Return the [X, Y] coordinate for the center point of the cell that contains the specified text.  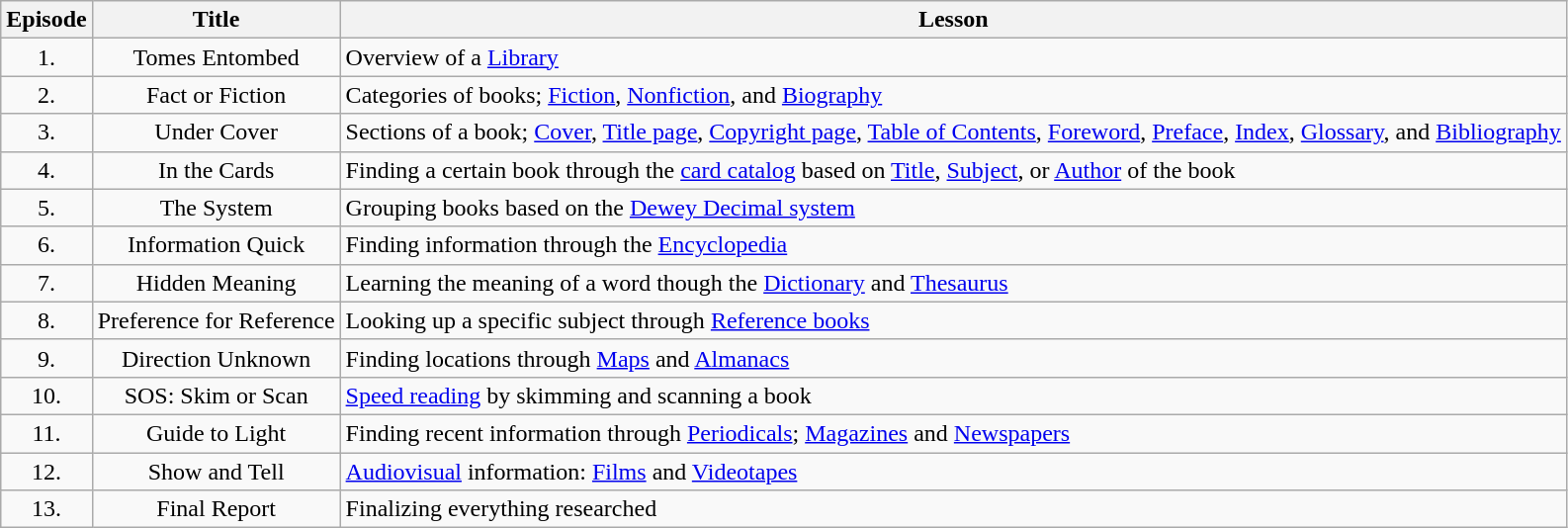
In the Cards [216, 170]
5. [46, 208]
7. [46, 283]
SOS: Skim or Scan [216, 396]
Guide to Light [216, 433]
Episode [46, 20]
Preference for Reference [216, 320]
Hidden Meaning [216, 283]
Title [216, 20]
Audiovisual information: Films and Videotapes [953, 472]
Lesson [953, 20]
Sections of a book; Cover, Title page, Copyright page, Table of Contents, Foreword, Preface, Index, Glossary, and Bibliography [953, 132]
The System [216, 208]
Finding locations through Maps and Almanacs [953, 358]
Finding recent information through Periodicals; Magazines and Newspapers [953, 433]
Fact or Fiction [216, 95]
Finding a certain book through the card catalog based on Title, Subject, or Author of the book [953, 170]
Speed reading by skimming and scanning a book [953, 396]
Learning the meaning of a word though the Dictionary and Thesaurus [953, 283]
10. [46, 396]
Direction Unknown [216, 358]
Final Report [216, 509]
Information Quick [216, 245]
Under Cover [216, 132]
Categories of books; Fiction, Nonfiction, and Biography [953, 95]
Finalizing everything researched [953, 509]
Overview of a Library [953, 57]
9. [46, 358]
Looking up a specific subject through Reference books [953, 320]
13. [46, 509]
Finding information through the Encyclopedia [953, 245]
1. [46, 57]
6. [46, 245]
11. [46, 433]
4. [46, 170]
3. [46, 132]
Show and Tell [216, 472]
Tomes Entombed [216, 57]
12. [46, 472]
2. [46, 95]
8. [46, 320]
Grouping books based on the Dewey Decimal system [953, 208]
